Extract the [X, Y] coordinate from the center of the cell holding the provided text.  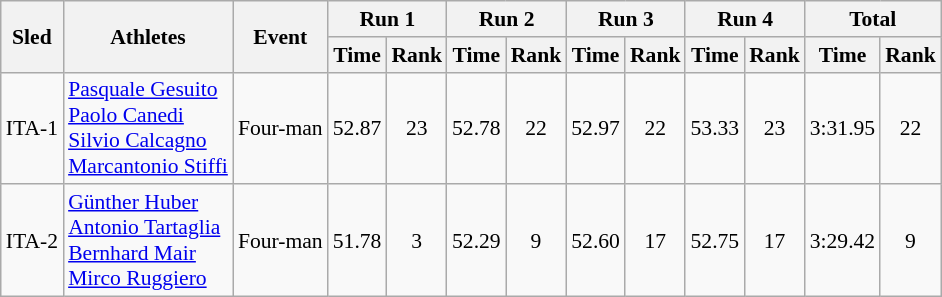
52.60 [596, 241]
51.78 [358, 241]
Pasquale GesuitoPaolo CanediSilvio CalcagnoMarcantonio Stiffi [148, 128]
52.87 [358, 128]
Günther HuberAntonio TartagliaBernhard MairMirco Ruggiero [148, 241]
Run 2 [506, 19]
Run 3 [626, 19]
Sled [32, 36]
Total [873, 19]
Athletes [148, 36]
52.29 [476, 241]
ITA-2 [32, 241]
52.75 [714, 241]
Event [280, 36]
3 [416, 241]
Run 4 [744, 19]
3:29.42 [842, 241]
53.33 [714, 128]
3:31.95 [842, 128]
Run 1 [388, 19]
52.97 [596, 128]
52.78 [476, 128]
ITA-1 [32, 128]
